From the cell containing the given text, extract its center point as (x, y) coordinate. 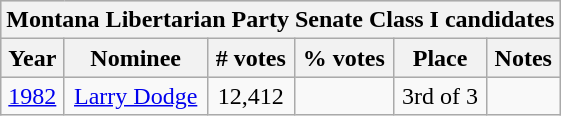
Year (32, 58)
% votes (344, 58)
Nominee (136, 58)
3rd of 3 (440, 96)
12,412 (250, 96)
Notes (524, 58)
# votes (250, 58)
1982 (32, 96)
Montana Libertarian Party Senate Class I candidates (280, 20)
Larry Dodge (136, 96)
Place (440, 58)
